Locate the cell with the specified text and output its (X, Y) center coordinate. 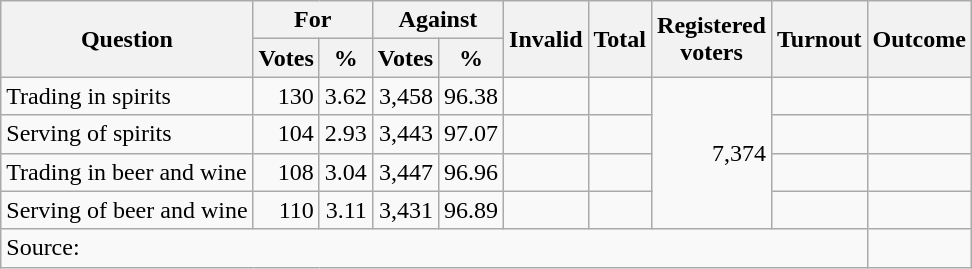
3.11 (346, 210)
Source: (434, 248)
130 (286, 96)
Question (127, 39)
Against (438, 20)
Total (620, 39)
3,443 (405, 134)
Outcome (919, 39)
104 (286, 134)
3,431 (405, 210)
Registeredvoters (712, 39)
3,447 (405, 172)
Turnout (819, 39)
3.04 (346, 172)
96.38 (472, 96)
96.89 (472, 210)
110 (286, 210)
97.07 (472, 134)
108 (286, 172)
Invalid (546, 39)
3.62 (346, 96)
3,458 (405, 96)
Serving of spirits (127, 134)
Serving of beer and wine (127, 210)
For (312, 20)
96.96 (472, 172)
7,374 (712, 153)
2.93 (346, 134)
Trading in spirits (127, 96)
Trading in beer and wine (127, 172)
